From the cell containing the given text, extract its center point as (x, y) coordinate. 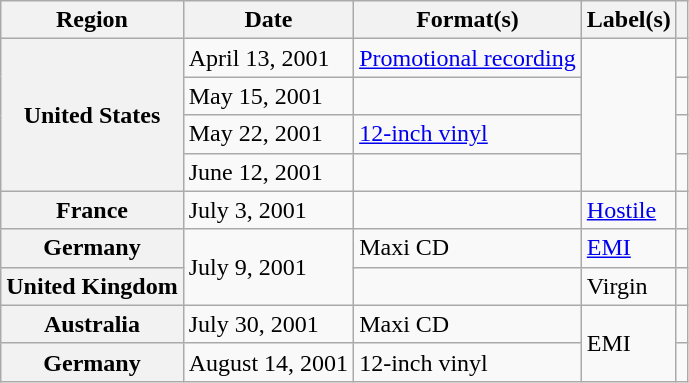
United States (92, 115)
July 9, 2001 (268, 267)
Format(s) (468, 20)
July 30, 2001 (268, 324)
Label(s) (628, 20)
August 14, 2001 (268, 362)
United Kingdom (92, 286)
Virgin (628, 286)
July 3, 2001 (268, 210)
April 13, 2001 (268, 58)
June 12, 2001 (268, 172)
May 22, 2001 (268, 134)
May 15, 2001 (268, 96)
Region (92, 20)
Hostile (628, 210)
Date (268, 20)
Promotional recording (468, 58)
Australia (92, 324)
France (92, 210)
